Determine the (X, Y) coordinate at the center of the cell enclosing the given text.  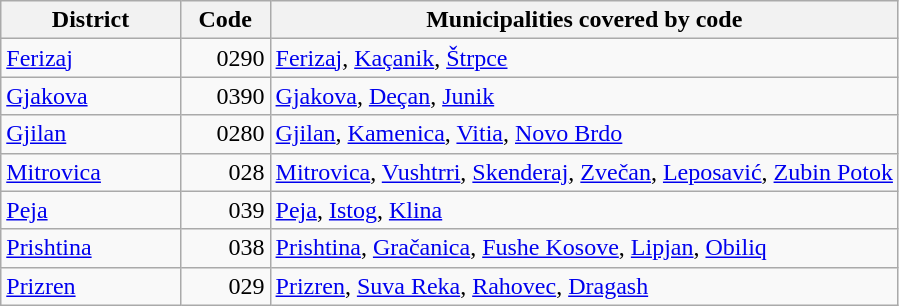
Prizren, Suva Reka, Rahovec, Dragash (584, 286)
029 (225, 286)
039 (225, 210)
Ferizaj, Kaçanik, Štrpce (584, 58)
Gjakova, Deçan, Junik (584, 96)
Gjakova (91, 96)
0390 (225, 96)
038 (225, 248)
Gjilan, Kamenica, Vitia, Novo Brdo (584, 134)
Peja, Istog, Klina (584, 210)
0280 (225, 134)
Code (225, 20)
Ferizaj (91, 58)
Mitrovica (91, 172)
Municipalities covered by code (584, 20)
Prishtina, Gračanica, Fushe Kosove, Lipjan, Obiliq (584, 248)
Prishtina (91, 248)
Prizren (91, 286)
028 (225, 172)
0290 (225, 58)
Mitrovica, Vushtrri, Skenderaj, Zvečan, Leposavić, Zubin Potok (584, 172)
Gjilan (91, 134)
Peja (91, 210)
District (91, 20)
